For the text-containing cell, return its midpoint in [X, Y] coordinate format. 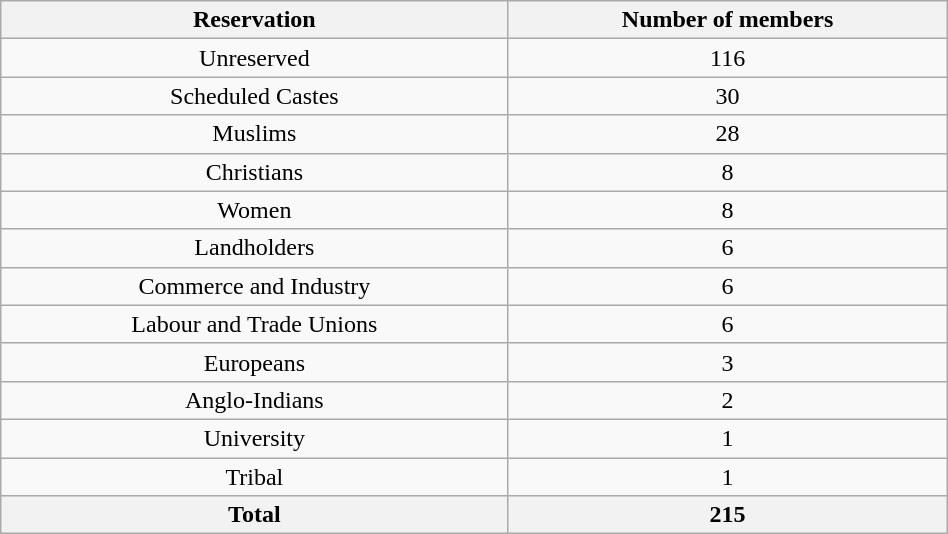
Tribal [254, 477]
28 [728, 134]
30 [728, 96]
Women [254, 210]
Reservation [254, 20]
Anglo-Indians [254, 400]
Europeans [254, 362]
Number of members [728, 20]
215 [728, 515]
2 [728, 400]
116 [728, 58]
Total [254, 515]
3 [728, 362]
University [254, 438]
Unreserved [254, 58]
Scheduled Castes [254, 96]
Christians [254, 172]
Commerce and Industry [254, 286]
Labour and Trade Unions [254, 324]
Muslims [254, 134]
Landholders [254, 248]
